Determine the [x, y] coordinate at the center of the cell enclosing the given text.  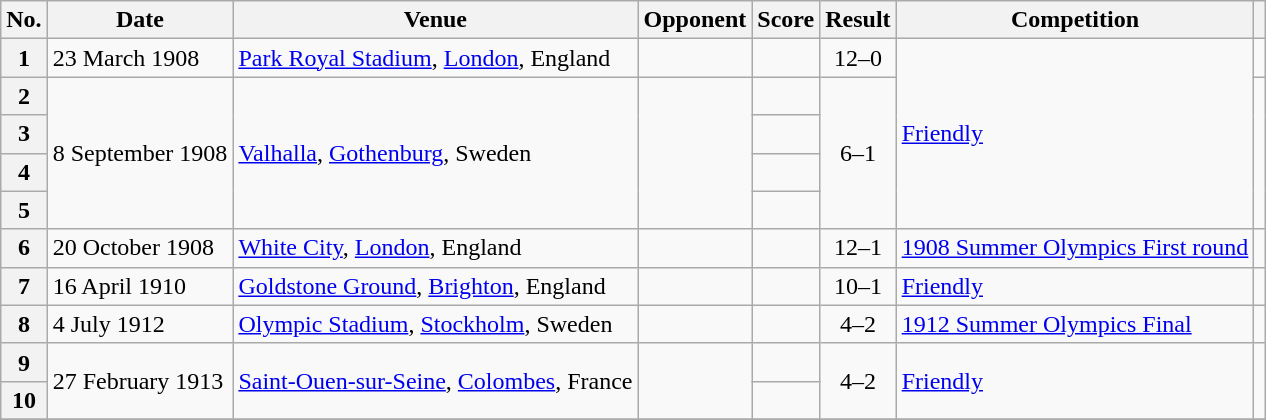
20 October 1908 [140, 248]
1 [24, 58]
23 March 1908 [140, 58]
Saint-Ouen-sur-Seine, Colombes, France [436, 381]
Date [140, 20]
6–1 [858, 153]
Score [786, 20]
1912 Summer Olympics Final [1075, 324]
No. [24, 20]
9 [24, 362]
16 April 1910 [140, 286]
Valhalla, Gothenburg, Sweden [436, 153]
4 [24, 172]
8 [24, 324]
10 [24, 400]
8 September 1908 [140, 153]
6 [24, 248]
2 [24, 96]
Venue [436, 20]
Park Royal Stadium, London, England [436, 58]
White City, London, England [436, 248]
4 July 1912 [140, 324]
Goldstone Ground, Brighton, England [436, 286]
10–1 [858, 286]
27 February 1913 [140, 381]
3 [24, 134]
Result [858, 20]
7 [24, 286]
1908 Summer Olympics First round [1075, 248]
Opponent [695, 20]
Olympic Stadium, Stockholm, Sweden [436, 324]
12–0 [858, 58]
12–1 [858, 248]
Competition [1075, 20]
5 [24, 210]
